Search for the cell housing the specified text and yield its (x, y) center coordinate. 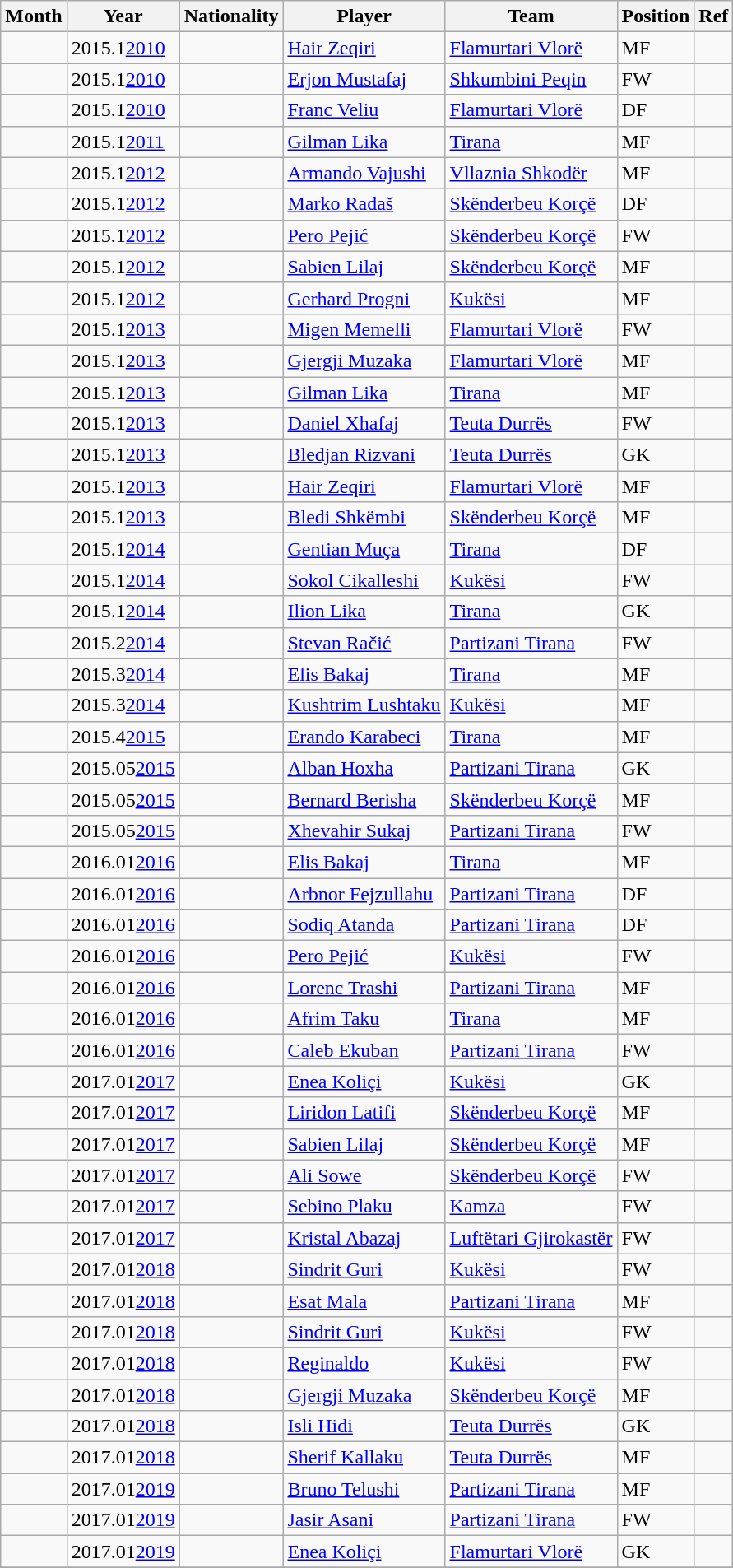
Position (656, 16)
Kamza (531, 1207)
Armando Vajushi (364, 173)
Luftëtari Gjirokastër (531, 1238)
Xhevahir Sukaj (364, 831)
Ali Sowe (364, 1175)
Year (123, 16)
Franc Veliu (364, 110)
Reginaldo (364, 1363)
Sebino Plaku (364, 1207)
Player (364, 16)
Nationality (231, 16)
Ref (714, 16)
2015.22014 (123, 643)
2015.42015 (123, 737)
Liridon Latifi (364, 1113)
Afrim Taku (364, 1019)
Sherif Kallaku (364, 1458)
Arbnor Fejzullahu (364, 893)
Vllaznia Shkodër (531, 173)
Bledi Shkëmbi (364, 518)
Jasir Asani (364, 1520)
Erando Karabeci (364, 737)
Gerhard Progni (364, 298)
Erjon Mustafaj (364, 79)
Isli Hidi (364, 1426)
Gentian Muça (364, 549)
Stevan Račić (364, 643)
Alban Hoxha (364, 768)
Esat Mala (364, 1300)
Caleb Ekuban (364, 1050)
2015.12011 (123, 142)
Shkumbini Peqin (531, 79)
Daniel Xhafaj (364, 424)
Bledjan Rizvani (364, 455)
Ilion Lika (364, 612)
Sokol Cikalleshi (364, 580)
Kushtrim Lushtaku (364, 705)
Migen Memelli (364, 329)
Bruno Telushi (364, 1489)
Kristal Abazaj (364, 1238)
Bernard Berisha (364, 799)
Sodiq Atanda (364, 925)
Lorenc Trashi (364, 988)
Marko Radaš (364, 204)
Month (34, 16)
Team (531, 16)
